Output the (X, Y) coordinate of the center of the cell containing the given text.  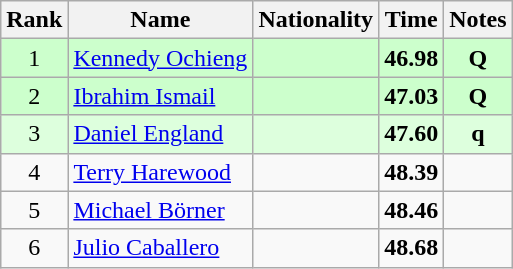
Terry Harewood (160, 172)
Julio Caballero (160, 248)
4 (34, 172)
Ibrahim Ismail (160, 96)
3 (34, 134)
2 (34, 96)
46.98 (412, 58)
Rank (34, 20)
48.39 (412, 172)
47.03 (412, 96)
Michael Börner (160, 210)
48.68 (412, 248)
Time (412, 20)
48.46 (412, 210)
Name (160, 20)
Daniel England (160, 134)
Notes (478, 20)
6 (34, 248)
Kennedy Ochieng (160, 58)
q (478, 134)
5 (34, 210)
47.60 (412, 134)
Nationality (316, 20)
1 (34, 58)
